Output the [X, Y] coordinate of the center of the cell containing the given text.  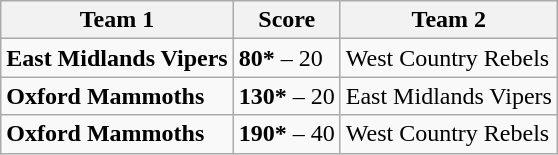
190* – 40 [286, 134]
80* – 20 [286, 58]
Team 1 [117, 20]
Team 2 [448, 20]
Score [286, 20]
130* – 20 [286, 96]
